Capture the cell that displays the provided text and extract its (x, y) central coordinate. 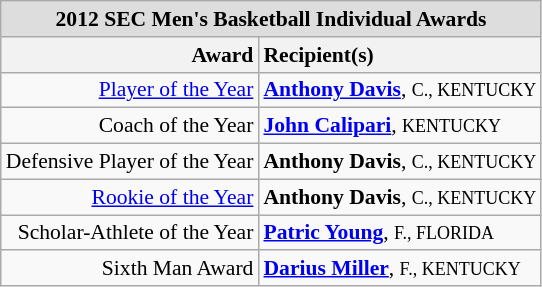
Recipient(s) (400, 55)
Coach of the Year (130, 126)
Darius Miller, F., KENTUCKY (400, 269)
Patric Young, F., FLORIDA (400, 233)
2012 SEC Men's Basketball Individual Awards (271, 19)
Player of the Year (130, 90)
Award (130, 55)
Rookie of the Year (130, 197)
John Calipari, KENTUCKY (400, 126)
Scholar-Athlete of the Year (130, 233)
Defensive Player of the Year (130, 162)
Sixth Man Award (130, 269)
